Determine the [X, Y] coordinate at the center of the cell enclosing the given text.  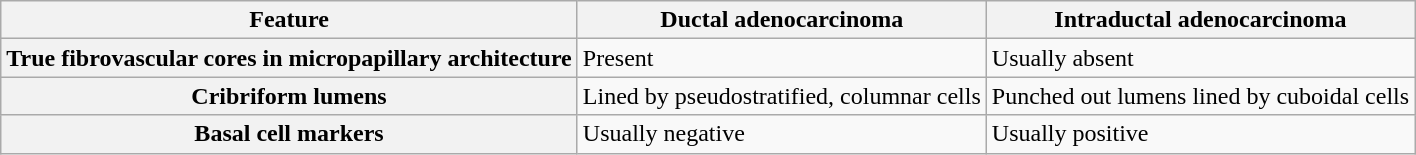
Present [782, 58]
Usually positive [1200, 134]
Basal cell markers [290, 134]
Lined by pseudostratified, columnar cells [782, 96]
Usually absent [1200, 58]
Feature [290, 20]
Ductal adenocarcinoma [782, 20]
Punched out lumens lined by cuboidal cells [1200, 96]
Cribriform lumens [290, 96]
Intraductal adenocarcinoma [1200, 20]
Usually negative [782, 134]
True fibrovascular cores in micropapillary architecture [290, 58]
